Capture the cell that displays the provided text and extract its [X, Y] central coordinate. 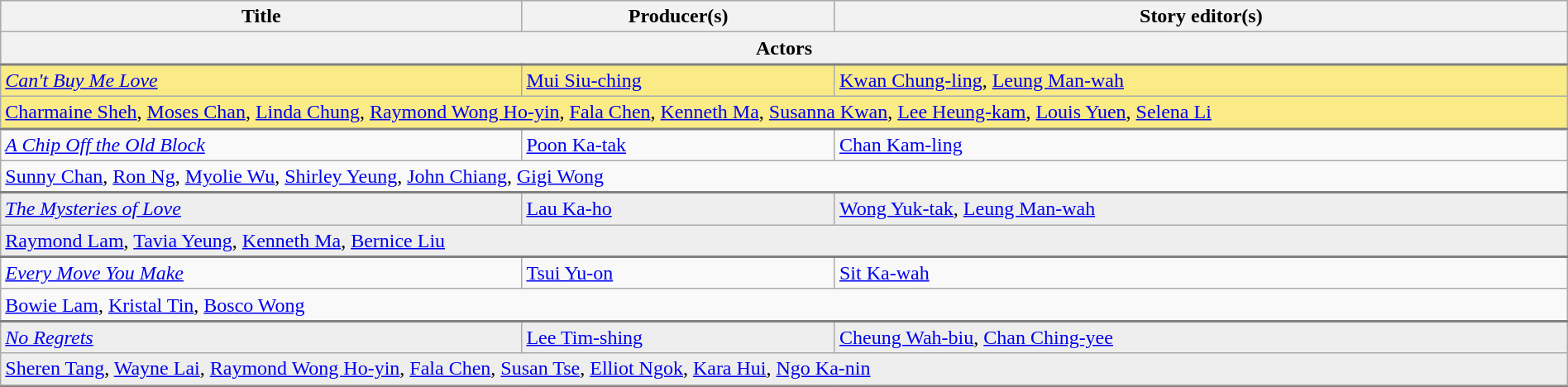
The Mysteries of Love [261, 208]
Poon Ka-tak [678, 144]
Bowie Lam, Kristal Tin, Bosco Wong [784, 304]
A Chip Off the Old Block [261, 144]
Tsui Yu-on [678, 273]
Kwan Chung-ling, Leung Man-wah [1201, 81]
Actors [784, 48]
Can't Buy Me Love [261, 81]
Lau Ka-ho [678, 208]
Wong Yuk-tak, Leung Man-wah [1201, 208]
No Regrets [261, 337]
Producer(s) [678, 17]
Chan Kam-ling [1201, 144]
Charmaine Sheh, Moses Chan, Linda Chung, Raymond Wong Ho-yin, Fala Chen, Kenneth Ma, Susanna Kwan, Lee Heung-kam, Louis Yuen, Selena Li [784, 112]
Every Move You Make [261, 273]
Sheren Tang, Wayne Lai, Raymond Wong Ho-yin, Fala Chen, Susan Tse, Elliot Ngok, Kara Hui, Ngo Ka-nin [784, 369]
Sit Ka-wah [1201, 273]
Title [261, 17]
Lee Tim-shing [678, 337]
Sunny Chan, Ron Ng, Myolie Wu, Shirley Yeung, John Chiang, Gigi Wong [784, 177]
Story editor(s) [1201, 17]
Cheung Wah-biu, Chan Ching-yee [1201, 337]
Raymond Lam, Tavia Yeung, Kenneth Ma, Bernice Liu [784, 241]
Mui Siu-ching [678, 81]
